Extract the [x, y] coordinate from the center of the cell holding the provided text.  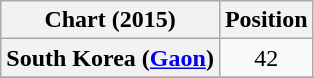
42 [266, 58]
South Korea (Gaon) [110, 58]
Chart (2015) [110, 20]
Position [266, 20]
